From the cell containing the given text, extract its center point as (x, y) coordinate. 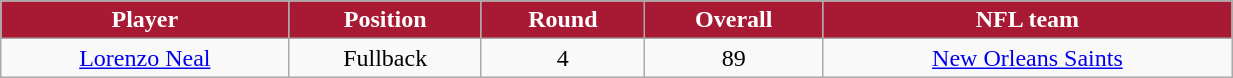
Round (562, 20)
89 (734, 58)
4 (562, 58)
Position (385, 20)
Overall (734, 20)
Fullback (385, 58)
Player (145, 20)
New Orleans Saints (1027, 58)
Lorenzo Neal (145, 58)
NFL team (1027, 20)
